Return the (x, y) coordinate for the center point of the cell that contains the specified text.  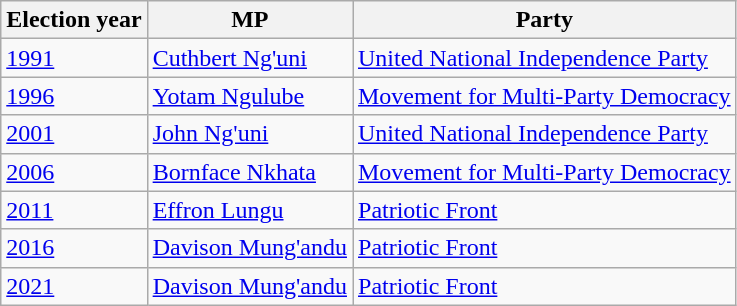
Bornface Nkhata (250, 172)
2006 (74, 172)
2021 (74, 286)
MP (250, 20)
2011 (74, 210)
2001 (74, 134)
1991 (74, 58)
John Ng'uni (250, 134)
Party (544, 20)
Yotam Ngulube (250, 96)
Effron Lungu (250, 210)
Cuthbert Ng'uni (250, 58)
2016 (74, 248)
1996 (74, 96)
Election year (74, 20)
